For the text-containing cell, return its midpoint in (X, Y) coordinate format. 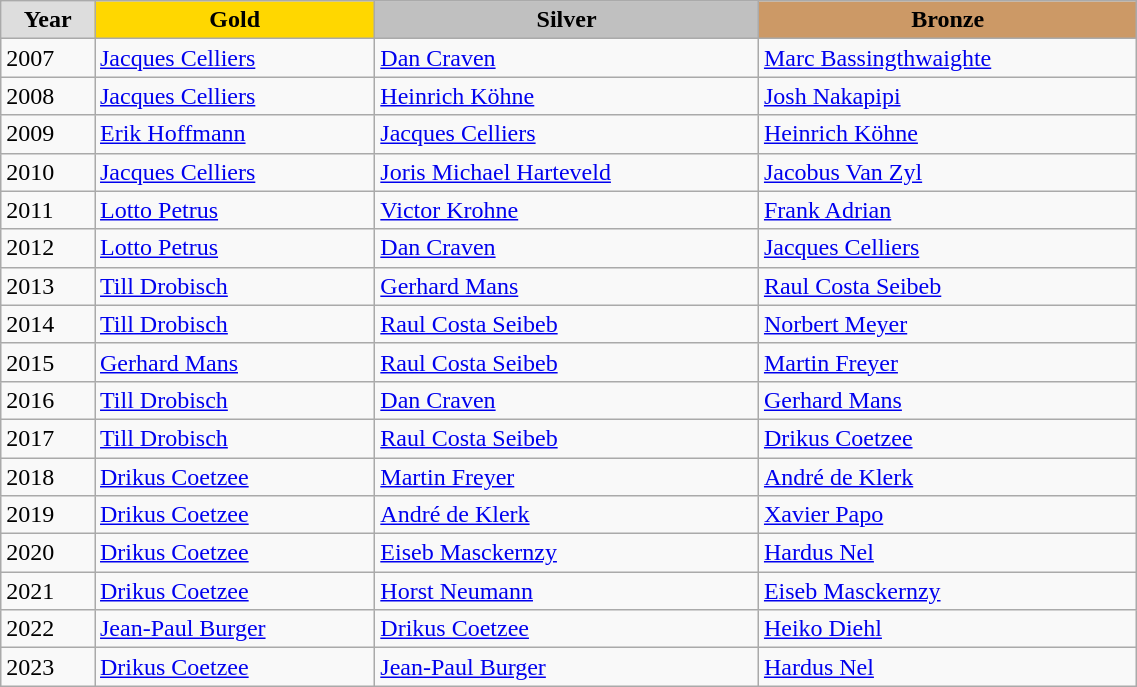
Erik Hoffmann (234, 134)
2008 (48, 96)
2012 (48, 248)
Victor Krohne (567, 210)
Bronze (947, 20)
Frank Adrian (947, 210)
Xavier Papo (947, 515)
2016 (48, 400)
2020 (48, 553)
2017 (48, 438)
2009 (48, 134)
2015 (48, 362)
Norbert Meyer (947, 324)
2021 (48, 591)
2013 (48, 286)
2011 (48, 210)
2022 (48, 629)
2018 (48, 477)
Josh Nakapipi (947, 96)
Jacobus Van Zyl (947, 172)
Heiko Diehl (947, 629)
2014 (48, 324)
Gold (234, 20)
2023 (48, 667)
2010 (48, 172)
Marc Bassingthwaighte (947, 58)
Joris Michael Harteveld (567, 172)
Horst Neumann (567, 591)
Silver (567, 20)
2007 (48, 58)
2019 (48, 515)
Year (48, 20)
